Output the (x, y) coordinate of the center of the cell containing the given text.  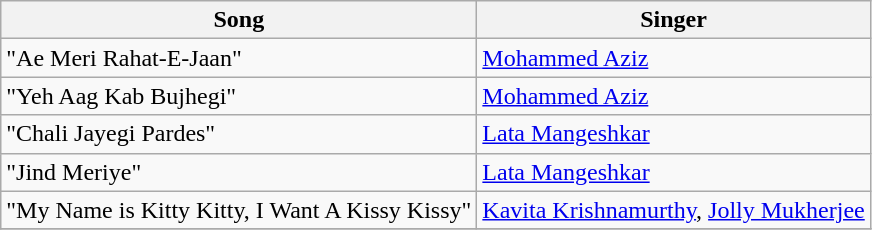
"Yeh Aag Kab Bujhegi" (239, 96)
"Jind Meriye" (239, 172)
Singer (674, 20)
"Ae Meri Rahat-E-Jaan" (239, 58)
Kavita Krishnamurthy, Jolly Mukherjee (674, 210)
"Chali Jayegi Pardes" (239, 134)
"My Name is Kitty Kitty, I Want A Kissy Kissy" (239, 210)
Song (239, 20)
